Extract the (x, y) coordinate from the center of the cell holding the provided text.  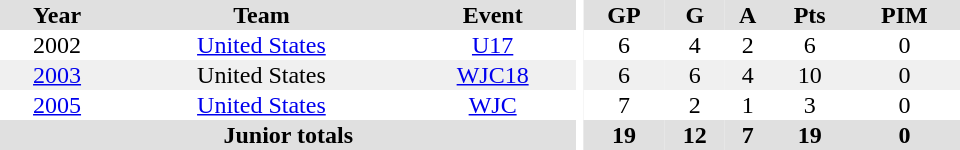
GP (624, 15)
A (748, 15)
2003 (57, 75)
G (695, 15)
Year (57, 15)
WJC18 (493, 75)
3 (809, 105)
Event (493, 15)
Junior totals (288, 135)
10 (809, 75)
U17 (493, 45)
Pts (809, 15)
2002 (57, 45)
WJC (493, 105)
1 (748, 105)
12 (695, 135)
2005 (57, 105)
Team (262, 15)
PIM (904, 15)
